Provide the (x, y) coordinate of the cell's center where the given text is located.  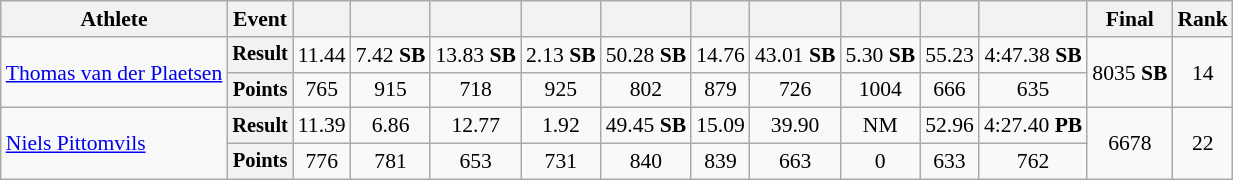
12.77 (476, 126)
22 (1202, 144)
635 (1033, 90)
765 (322, 90)
11.39 (322, 126)
633 (950, 162)
1.92 (561, 126)
731 (561, 162)
776 (322, 162)
50.28 SB (646, 55)
55.23 (950, 55)
52.96 (950, 126)
925 (561, 90)
718 (476, 90)
NM (880, 126)
2.13 SB (561, 55)
Rank (1202, 19)
726 (796, 90)
11.44 (322, 55)
8035 SB (1130, 72)
840 (646, 162)
4:47.38 SB (1033, 55)
Thomas van der Plaetsen (114, 72)
7.42 SB (391, 55)
14.76 (720, 55)
13.83 SB (476, 55)
43.01 SB (796, 55)
1004 (880, 90)
6678 (1130, 144)
5.30 SB (880, 55)
802 (646, 90)
Athlete (114, 19)
15.09 (720, 126)
666 (950, 90)
653 (476, 162)
915 (391, 90)
Event (260, 19)
4:27.40 PB (1033, 126)
14 (1202, 72)
762 (1033, 162)
663 (796, 162)
Final (1130, 19)
49.45 SB (646, 126)
879 (720, 90)
39.90 (796, 126)
Niels Pittomvils (114, 144)
781 (391, 162)
6.86 (391, 126)
839 (720, 162)
0 (880, 162)
